Return [x, y] of the center of cell containing provided text 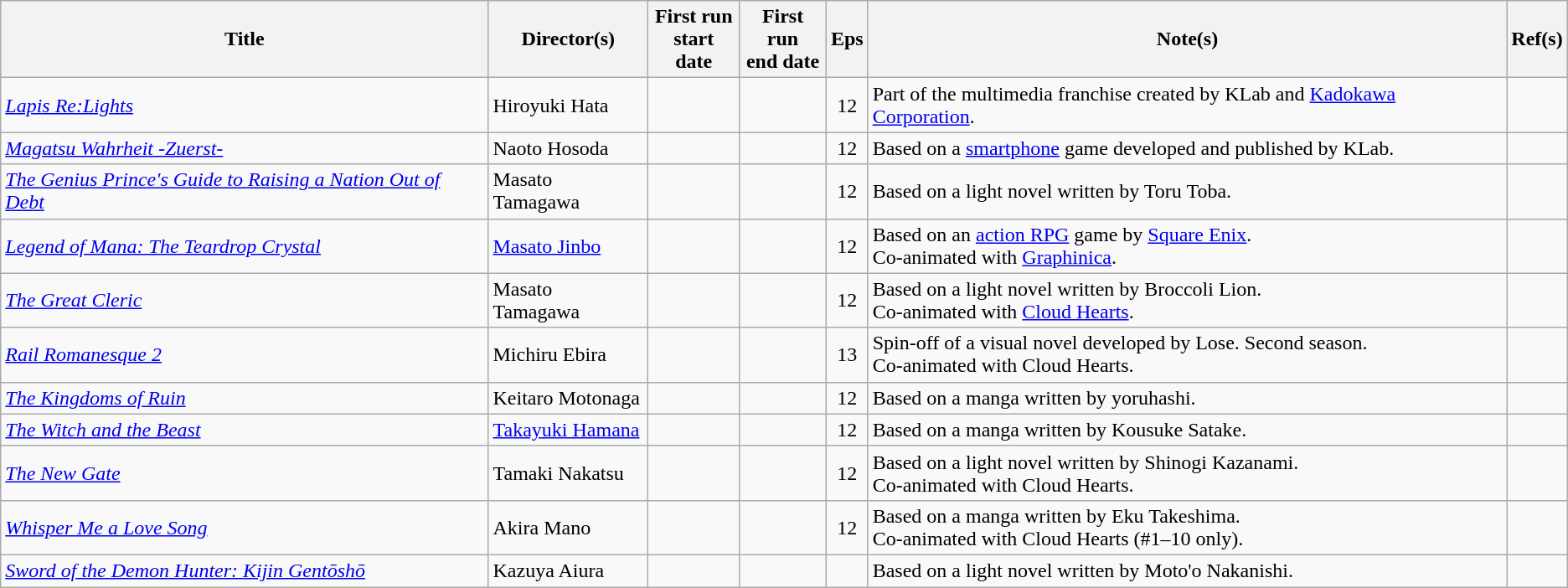
Whisper Me a Love Song [245, 528]
Kazuya Aiura [568, 570]
Part of the multimedia franchise created by KLab and Kadokawa Corporation. [1188, 106]
Director(s) [568, 39]
Keitaro Motonaga [568, 398]
The Genius Prince's Guide to Raising a Nation Out of Debt [245, 191]
13 [847, 355]
Sword of the Demon Hunter: Kijin Gentōshō [245, 570]
Magatsu Wahrheit -Zuerst- [245, 148]
First runstart date [694, 39]
Lapis Re:Lights [245, 106]
Akira Mano [568, 528]
Based on a light novel written by Toru Toba. [1188, 191]
Michiru Ebira [568, 355]
Based on a smartphone game developed and published by KLab. [1188, 148]
Spin-off of a visual novel developed by Lose. Second season.Co-animated with Cloud Hearts. [1188, 355]
Based on a manga written by yoruhashi. [1188, 398]
Takayuki Hamana [568, 430]
Based on an action RPG game by Square Enix.Co-animated with Graphinica. [1188, 246]
Note(s) [1188, 39]
Title [245, 39]
Legend of Mana: The Teardrop Crystal [245, 246]
The New Gate [245, 472]
Based on a light novel written by Broccoli Lion.Co-animated with Cloud Hearts. [1188, 300]
Eps [847, 39]
Ref(s) [1537, 39]
Based on a light novel written by Shinogi Kazanami.Co-animated with Cloud Hearts. [1188, 472]
Based on a manga written by Kousuke Satake. [1188, 430]
The Witch and the Beast [245, 430]
Based on a manga written by Eku Takeshima.Co-animated with Cloud Hearts (#1–10 only). [1188, 528]
Based on a light novel written by Moto'o Nakanishi. [1188, 570]
First runend date [783, 39]
The Kingdoms of Ruin [245, 398]
Naoto Hosoda [568, 148]
Rail Romanesque 2 [245, 355]
Masato Jinbo [568, 246]
The Great Cleric [245, 300]
Hiroyuki Hata [568, 106]
Tamaki Nakatsu [568, 472]
